Search for the cell housing the specified text and yield its (X, Y) center coordinate. 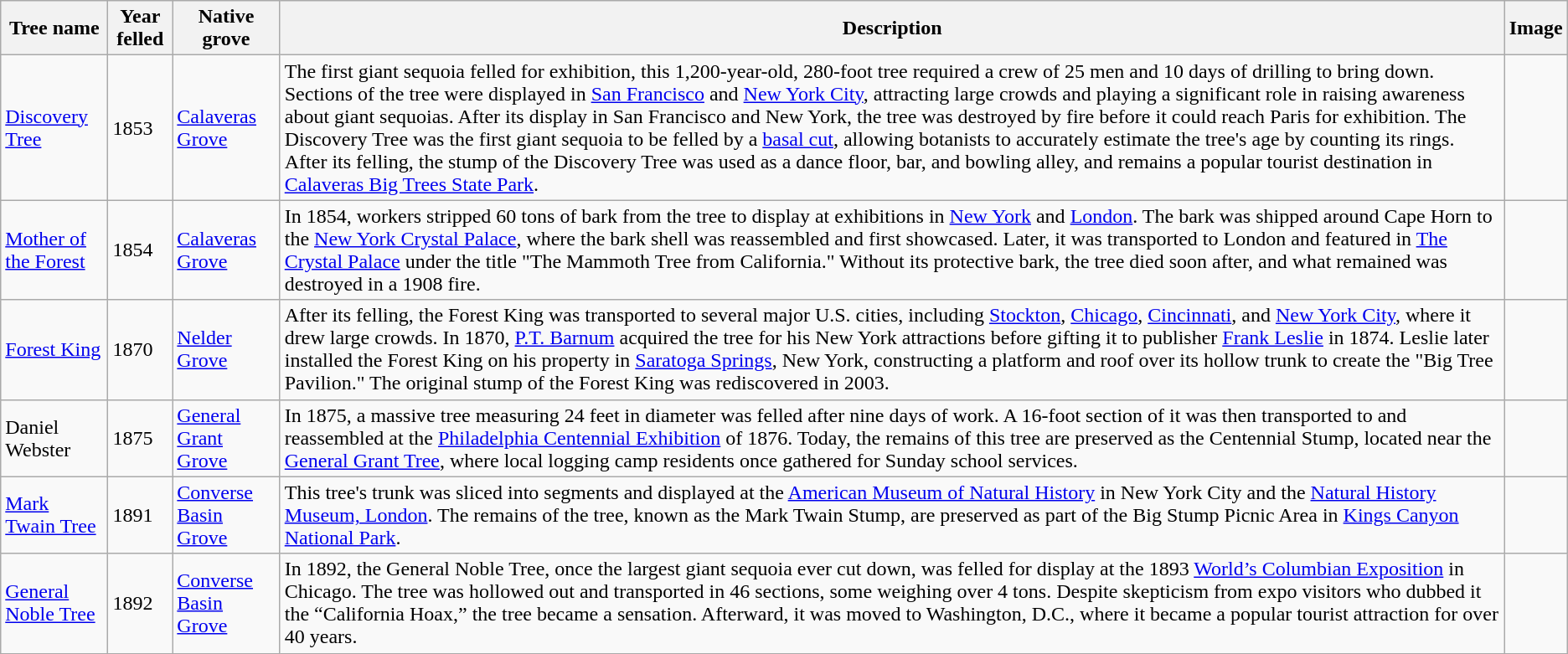
General Grant Grove (226, 438)
1870 (141, 350)
1891 (141, 515)
Native grove (226, 28)
Forest King (54, 350)
Mother of the Forest (54, 250)
1854 (141, 250)
1853 (141, 127)
General Noble Tree (54, 603)
Daniel Webster (54, 438)
Year felled (141, 28)
1875 (141, 438)
Mark Twain Tree (54, 515)
Image (1536, 28)
Tree name (54, 28)
Description (892, 28)
1892 (141, 603)
Discovery Tree (54, 127)
Nelder Grove (226, 350)
